Locate the cell with the specified text and output its (X, Y) center coordinate. 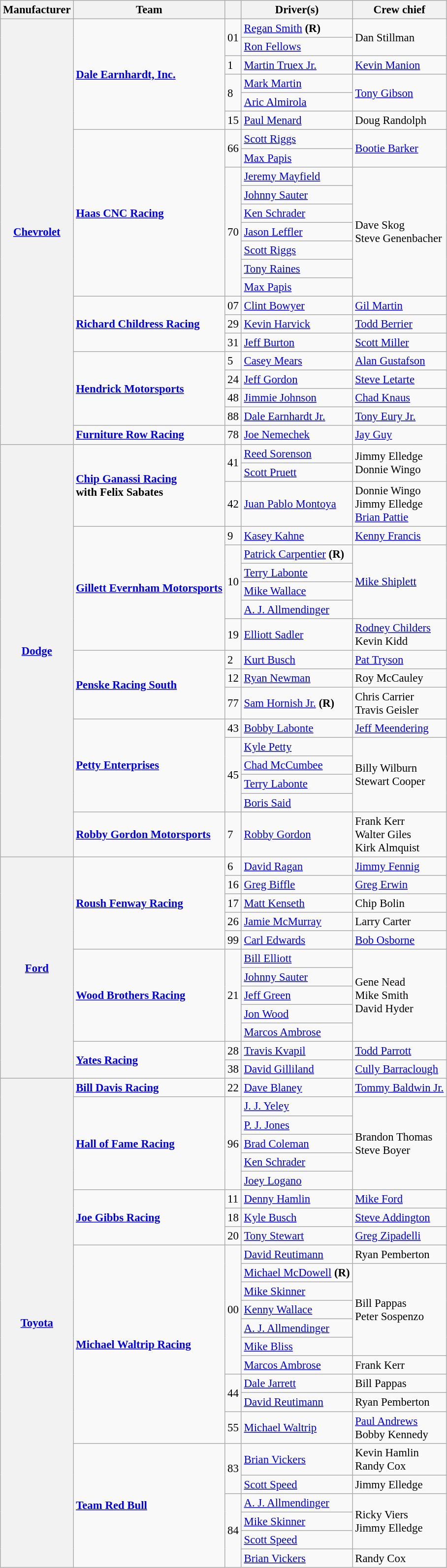
12 (233, 678)
Kasey Kahne (297, 536)
Jeff Green (297, 995)
15 (233, 121)
83 (233, 1468)
Penske Racing South (149, 685)
Richard Childress Racing (149, 324)
Bill Davis Racing (149, 1088)
Elliott Sadler (297, 634)
Dale Earnhardt Jr. (297, 417)
38 (233, 1069)
Joey Logano (297, 1180)
Joe Gibbs Racing (149, 1218)
Randy Cox (400, 1558)
Tommy Baldwin Jr. (400, 1088)
Jeremy Mayfield (297, 176)
Gillett Evernham Motorsports (149, 588)
Kyle Petty (297, 747)
Tony Eury Jr. (400, 417)
J. J. Yeley (297, 1107)
Chad Knaus (400, 398)
Jeff Gordon (297, 380)
Team Red Bull (149, 1505)
8 (233, 92)
19 (233, 634)
Kevin Harvick (297, 324)
Tony Raines (297, 269)
44 (233, 1393)
88 (233, 417)
Casey Mears (297, 361)
Dale Earnhardt, Inc. (149, 75)
Jason Leffler (297, 232)
29 (233, 324)
Roush Fenway Racing (149, 903)
Mark Martin (297, 84)
Matt Kenseth (297, 903)
Tony Gibson (400, 92)
1 (233, 65)
Kenny Francis (400, 536)
45 (233, 775)
Jamie McMurray (297, 922)
Bootie Barker (400, 149)
Doug Randolph (400, 121)
Dave Skog Steve Genenbacher (400, 231)
Michael McDowell (R) (297, 1273)
Robby Gordon Motorsports (149, 834)
Dodge (37, 650)
66 (233, 149)
Todd Berrier (400, 324)
Jimmy Fennig (400, 866)
Ricky Viers Jimmy Elledge (400, 1521)
Chip Bolin (400, 903)
5 (233, 361)
Mike Ford (400, 1199)
84 (233, 1530)
2 (233, 660)
Jimmy Elledge (400, 1484)
Paul Andrews Bobby Kennedy (400, 1427)
Crew chief (400, 10)
Jeff Meendering (400, 728)
Ryan Newman (297, 678)
Aric Almirola (297, 102)
Furniture Row Racing (149, 435)
Scott Miller (400, 343)
Jay Guy (400, 435)
Frank Kerr Walter Giles Kirk Almquist (400, 834)
Joe Nemechek (297, 435)
55 (233, 1427)
Boris Said (297, 803)
Hendrick Motorsports (149, 389)
Kurt Busch (297, 660)
Chip Ganassi Racingwith Felix Sabates (149, 485)
Patrick Carpentier (R) (297, 554)
Greg Biffle (297, 884)
Pat Tryson (400, 660)
Michael Waltrip Racing (149, 1344)
Driver(s) (297, 10)
Clint Bowyer (297, 305)
Bob Osborne (400, 940)
Reed Sorenson (297, 453)
Jimmy Elledge Donnie Wingo (400, 462)
Haas CNC Racing (149, 213)
P. J. Jones (297, 1125)
Billy Wilburn Stewart Cooper (400, 775)
Kevin Manion (400, 65)
Bill Elliott (297, 959)
20 (233, 1236)
Kyle Busch (297, 1217)
Ford (37, 968)
Donnie Wingo Jimmy Elledge Brian Pattie (400, 504)
Team (149, 10)
Dan Stillman (400, 37)
Regan Smith (R) (297, 29)
Dave Blaney (297, 1088)
Jeff Burton (297, 343)
17 (233, 903)
Hall of Fame Racing (149, 1144)
Brad Coleman (297, 1144)
18 (233, 1217)
Steve Addington (400, 1217)
9 (233, 536)
Mike Wallace (297, 591)
Rodney Childers Kevin Kidd (400, 634)
Wood Brothers Racing (149, 995)
07 (233, 305)
42 (233, 504)
70 (233, 231)
Travis Kvapil (297, 1051)
99 (233, 940)
28 (233, 1051)
Alan Gustafson (400, 361)
Bill Pappas (400, 1384)
Kenny Wallace (297, 1310)
Steve Letarte (400, 380)
Greg Erwin (400, 884)
43 (233, 728)
Brandon Thomas Steve Boyer (400, 1144)
31 (233, 343)
10 (233, 582)
Petty Enterprises (149, 765)
Scott Pruett (297, 472)
Todd Parrott (400, 1051)
Mike Shiplett (400, 582)
00 (233, 1309)
01 (233, 37)
77 (233, 703)
Manufacturer (37, 10)
Bill Pappas Peter Sospenzo (400, 1310)
Carl Edwards (297, 940)
Mike Bliss (297, 1347)
Chris Carrier Travis Geisler (400, 703)
Frank Kerr (400, 1365)
Michael Waltrip (297, 1427)
Greg Zipadelli (400, 1236)
21 (233, 995)
Bobby Labonte (297, 728)
Toyota (37, 1323)
Sam Hornish Jr. (R) (297, 703)
16 (233, 884)
Ron Fellows (297, 47)
Jon Wood (297, 1014)
41 (233, 462)
Chevrolet (37, 232)
David Gilliland (297, 1069)
Cully Barraclough (400, 1069)
Gene Nead Mike Smith David Hyder (400, 995)
6 (233, 866)
Yates Racing (149, 1060)
Dale Jarrett (297, 1384)
Juan Pablo Montoya (297, 504)
96 (233, 1144)
22 (233, 1088)
78 (233, 435)
7 (233, 834)
Denny Hamlin (297, 1199)
Paul Menard (297, 121)
Chad McCumbee (297, 766)
Roy McCauley (400, 678)
Kevin Hamlin Randy Cox (400, 1459)
Gil Martin (400, 305)
Tony Stewart (297, 1236)
Martin Truex Jr. (297, 65)
26 (233, 922)
48 (233, 398)
Larry Carter (400, 922)
11 (233, 1199)
Jimmie Johnson (297, 398)
David Ragan (297, 866)
Robby Gordon (297, 834)
24 (233, 380)
